Find where the given text appears and provide that cell's center as [x, y] coordinate. 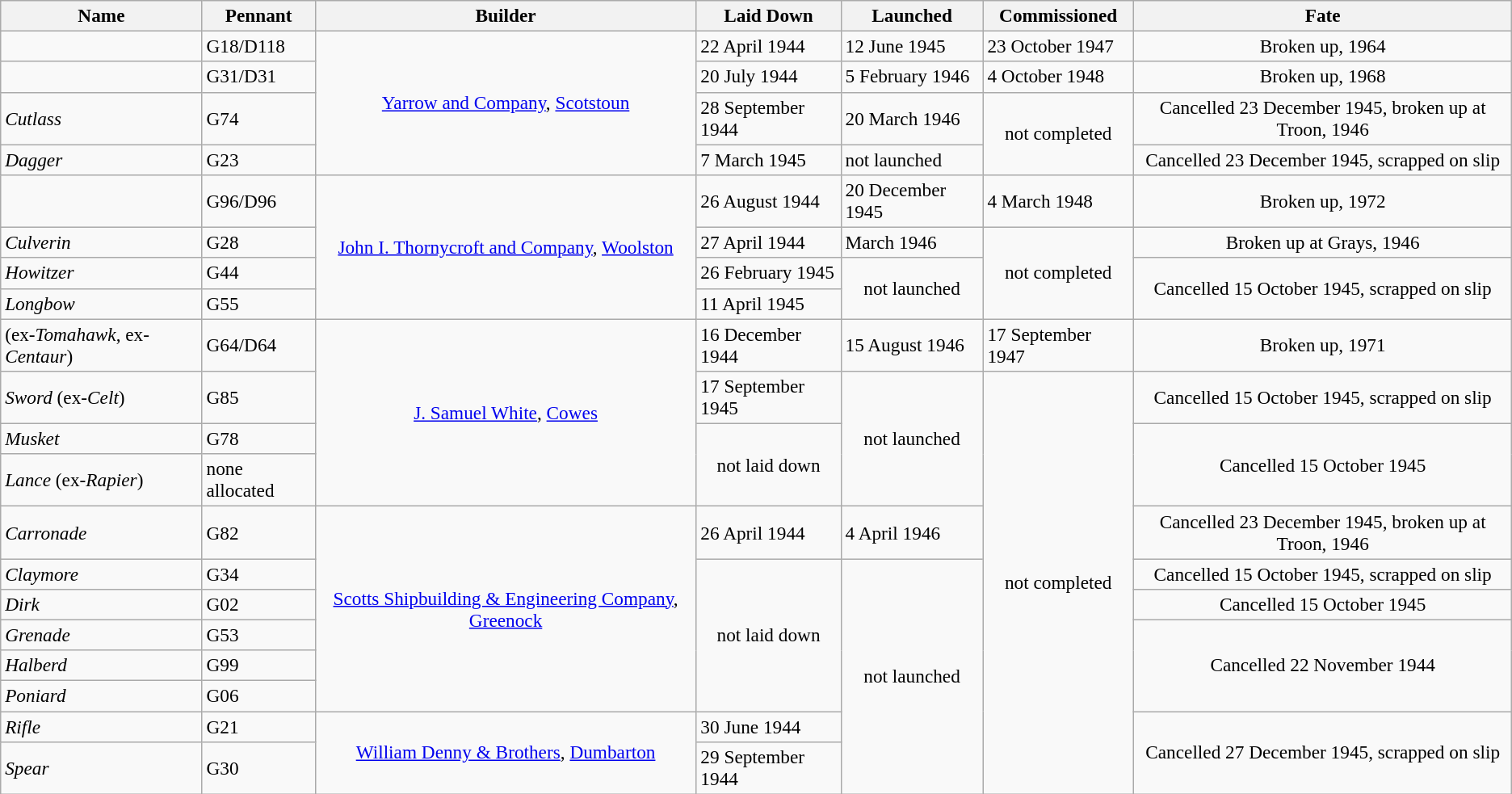
26 April 1944 [769, 531]
March 1946 [912, 242]
G34 [258, 573]
J. Samuel White, Cowes [506, 412]
16 December 1944 [769, 344]
Cancelled 22 November 1944 [1323, 666]
G30 [258, 767]
G28 [258, 242]
4 April 1946 [912, 531]
G06 [258, 695]
26 February 1945 [769, 273]
Cancelled 23 December 1945, scrapped on slip [1323, 159]
22 April 1944 [769, 46]
Fate [1323, 15]
Yarrow and Company, Scotstoun [506, 103]
29 September 1944 [769, 767]
Cancelled 27 December 1945, scrapped on slip [1323, 753]
Halberd [102, 666]
Laid Down [769, 15]
G74 [258, 118]
G78 [258, 439]
Broken up at Grays, 1946 [1323, 242]
G82 [258, 531]
11 April 1945 [769, 304]
5 February 1946 [912, 77]
Broken up, 1971 [1323, 344]
Grenade [102, 635]
none allocated [258, 480]
Broken up, 1972 [1323, 200]
G96/D96 [258, 200]
G85 [258, 397]
4 March 1948 [1058, 200]
G99 [258, 666]
30 June 1944 [769, 726]
28 September 1944 [769, 118]
26 August 1944 [769, 200]
John I. Thornycroft and Company, Woolston [506, 246]
G55 [258, 304]
Claymore [102, 573]
Pennant [258, 15]
William Denny & Brothers, Dumbarton [506, 753]
G31/D31 [258, 77]
G21 [258, 726]
G53 [258, 635]
7 March 1945 [769, 159]
(ex-Tomahawk, ex-Centaur) [102, 344]
Broken up, 1964 [1323, 46]
Broken up, 1968 [1323, 77]
20 July 1944 [769, 77]
27 April 1944 [769, 242]
17 September 1945 [769, 397]
Builder [506, 15]
Lance (ex-Rapier) [102, 480]
G02 [258, 604]
G44 [258, 273]
Dagger [102, 159]
15 August 1946 [912, 344]
17 September 1947 [1058, 344]
Carronade [102, 531]
4 October 1948 [1058, 77]
Commissioned [1058, 15]
23 October 1947 [1058, 46]
G18/D118 [258, 46]
Musket [102, 439]
Culverin [102, 242]
Poniard [102, 695]
Howitzer [102, 273]
20 December 1945 [912, 200]
12 June 1945 [912, 46]
Cutlass [102, 118]
Dirk [102, 604]
Longbow [102, 304]
Scotts Shipbuilding & Engineering Company, Greenock [506, 608]
Rifle [102, 726]
20 March 1946 [912, 118]
Sword (ex-Celt) [102, 397]
Name [102, 15]
G23 [258, 159]
Spear [102, 767]
Launched [912, 15]
G64/D64 [258, 344]
